Scan for the cell matching the given text and deliver its [X, Y] coordinate at center. 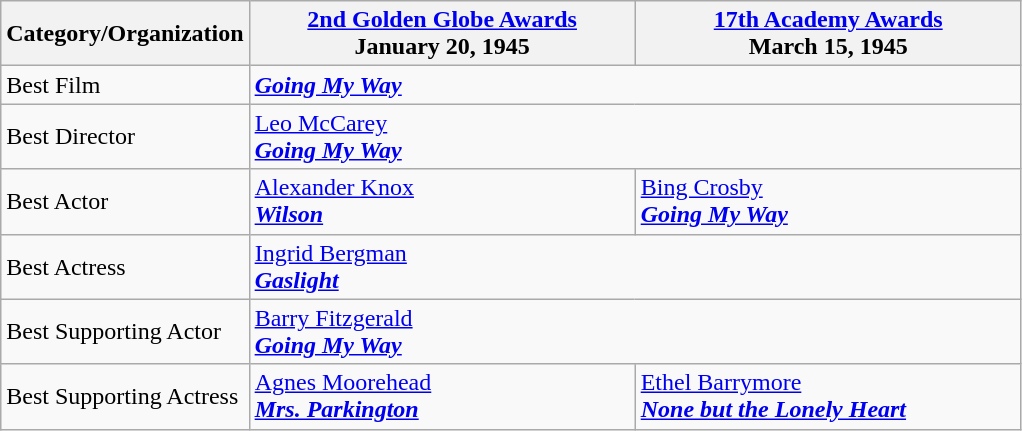
Alexander KnoxWilson [442, 202]
Agnes MooreheadMrs. Parkington [442, 396]
Best Actress [125, 266]
Best Actor [125, 202]
Ingrid BergmanGaslight [635, 266]
Category/Organization [125, 34]
Best Film [125, 85]
Best Supporting Actress [125, 396]
Leo McCareyGoing My Way [635, 136]
Ethel BarrymoreNone but the Lonely Heart [828, 396]
Bing CrosbyGoing My Way [828, 202]
Best Supporting Actor [125, 332]
Best Director [125, 136]
Going My Way [635, 85]
17th Academy Awards March 15, 1945 [828, 34]
Barry FitzgeraldGoing My Way [635, 332]
2nd Golden Globe AwardsJanuary 20, 1945 [442, 34]
